Find where the given text appears and provide that cell's center as [X, Y] coordinate. 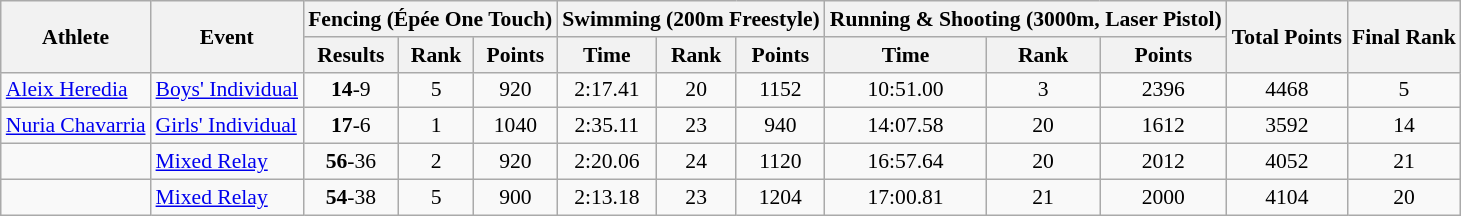
4052 [1287, 162]
24 [696, 162]
Boys' Individual [228, 90]
3592 [1287, 126]
17-6 [351, 126]
2 [436, 162]
1152 [780, 90]
2:17.41 [606, 90]
3 [1042, 90]
14 [1404, 126]
Swimming (200m Freestyle) [691, 19]
Aleix Heredia [76, 90]
2000 [1164, 197]
1040 [516, 126]
Athlete [76, 36]
2012 [1164, 162]
Final Rank [1404, 36]
900 [516, 197]
2396 [1164, 90]
940 [780, 126]
2:20.06 [606, 162]
4104 [1287, 197]
1 [436, 126]
Event [228, 36]
4468 [1287, 90]
14-9 [351, 90]
2:13.18 [606, 197]
Fencing (Épée One Touch) [430, 19]
17:00.81 [906, 197]
Running & Shooting (3000m, Laser Pistol) [1026, 19]
10:51.00 [906, 90]
56-36 [351, 162]
Nuria Chavarria [76, 126]
14:07.58 [906, 126]
1204 [780, 197]
54-38 [351, 197]
1120 [780, 162]
1612 [1164, 126]
Girls' Individual [228, 126]
Results [351, 55]
Total Points [1287, 36]
16:57.64 [906, 162]
2:35.11 [606, 126]
